Determine the (x, y) coordinate at the center of the cell enclosing the given text.  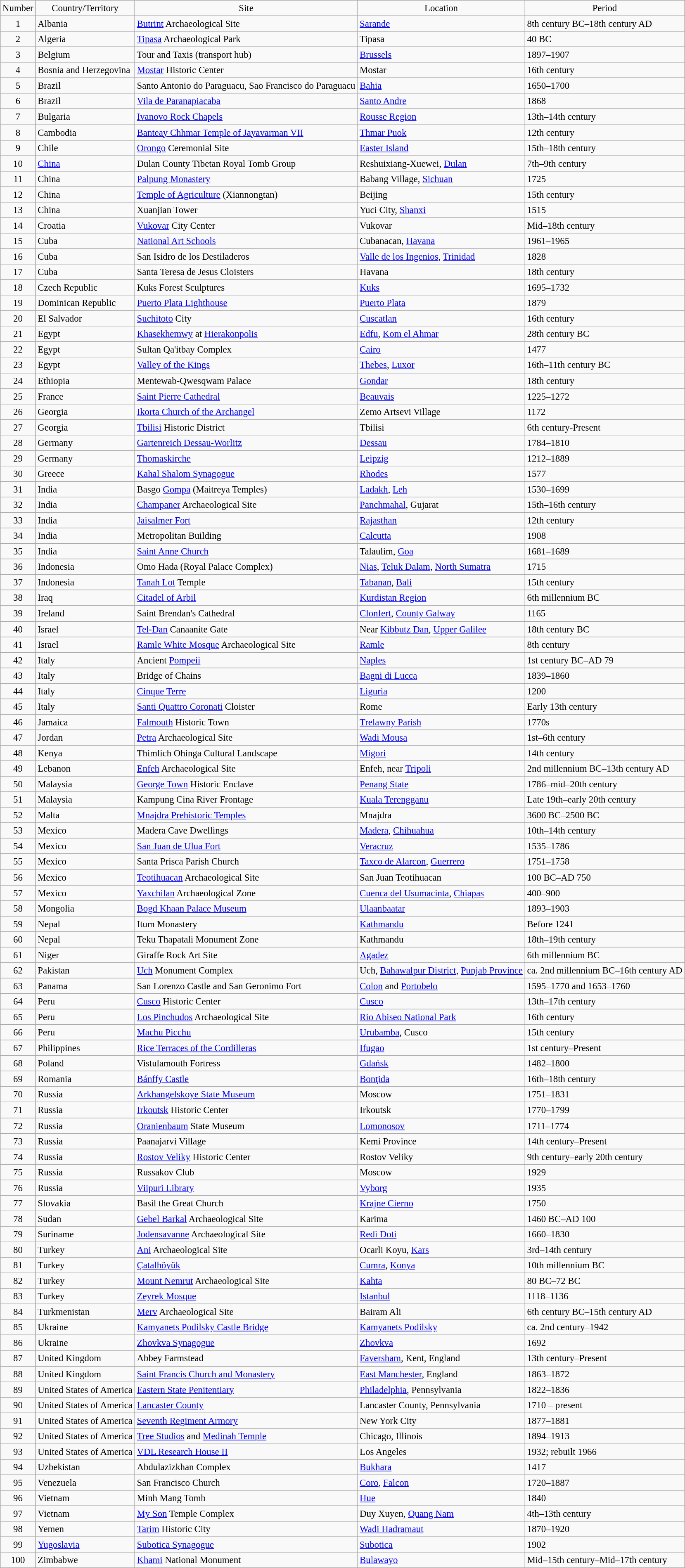
Number (18, 8)
Tabanan, Bali (441, 583)
86 (18, 1343)
14 (18, 225)
Leipzig (441, 458)
Dulan County Tibetan Royal Tomb Group (246, 163)
1650–1700 (604, 86)
66 (18, 1033)
41 (18, 644)
Mount Nemrut Archaeological Site (246, 1281)
Seventh Regiment Armory (246, 1421)
Ancient Pompeii (246, 660)
San Lorenzo Castle and San Geronimo Fort (246, 986)
Babang Village, Sichuan (441, 179)
2 (18, 39)
Karima (441, 1219)
79 (18, 1234)
Bulawayo (441, 1560)
1870–1920 (604, 1529)
1902 (604, 1545)
Teku Thapatali Monument Zone (246, 939)
88 (18, 1374)
76 (18, 1188)
1535–1786 (604, 846)
Beijing (441, 194)
56 (18, 877)
3 (18, 55)
15th–16th century (604, 505)
Suchitoto City (246, 319)
Ikorta Church of the Archangel (246, 412)
Santi Quattro Coronati Cloister (246, 706)
Falmouth Historic Town (246, 722)
Early 13th century (604, 706)
57 (18, 893)
Rostov Veliky Historic Center (246, 1157)
Saint Pierre Cathedral (246, 396)
1595–1770 and 1653–1760 (604, 986)
Ulaanbaatar (441, 908)
Mid–15th century–Mid–17th century (604, 1560)
Bagni di Lucca (441, 675)
1932; rebuilt 1966 (604, 1452)
6th century-Present (604, 427)
1715 (604, 567)
Poland (85, 1063)
Zimbabwe (85, 1560)
San Juan Teotihuacan (441, 877)
78 (18, 1219)
Zhovkva Synagogue (246, 1343)
Calcutta (441, 536)
Pakistan (85, 971)
Cuscatlan (441, 319)
Yugoslavia (85, 1545)
Coro, Falcon (441, 1483)
54 (18, 846)
Abdulazizkhan Complex (246, 1467)
1929 (604, 1172)
1863–1872 (604, 1374)
30 (18, 474)
16 (18, 256)
Albania (85, 24)
1172 (604, 412)
Yaxchilan Archaeological Zone (246, 893)
46 (18, 722)
Czech Republic (85, 287)
Ireland (85, 613)
Sultan Qa'itbay Complex (246, 350)
Liguria (441, 691)
83 (18, 1296)
Niger (85, 955)
Bahia (441, 86)
Gdańsk (441, 1063)
Kuks Forest Sculptures (246, 287)
90 (18, 1405)
1725 (604, 179)
13th century–Present (604, 1358)
Kuks (441, 287)
Citadel of Arbil (246, 598)
26 (18, 412)
Kahal Shalom Synagogue (246, 474)
1st century–Present (604, 1048)
4 (18, 70)
Dessau (441, 443)
1893–1903 (604, 908)
Eastern State Penitentiary (246, 1390)
1692 (604, 1343)
Sudan (85, 1219)
Cubanacan, Havana (441, 241)
Santo Andre (441, 101)
89 (18, 1390)
Palpung Monastery (246, 179)
48 (18, 753)
Valle de los Ingenios, Trinidad (441, 256)
Thimlich Ohinga Cultural Landscape (246, 753)
Gebel Barkal Archaeological Site (246, 1219)
27 (18, 427)
Wadi Hadramaut (441, 1529)
Mostar Historic Center (246, 70)
12 (18, 194)
15th–18th century (604, 148)
61 (18, 955)
Champaner Archaeological Site (246, 505)
Zhovkva (441, 1343)
Tipasa Archaeological Park (246, 39)
8th century (604, 644)
El Salvador (85, 319)
1751–1831 (604, 1094)
Vistulamouth Fortress (246, 1063)
Reshuixiang-Xuewei, Dulan (441, 163)
14th century–Present (604, 1141)
Abbey Farmstead (246, 1358)
1st century BC–AD 79 (604, 660)
40 BC (604, 39)
28 (18, 443)
Iraq (85, 598)
Puerto Plata Lighthouse (246, 303)
Algeria (85, 39)
Ethiopia (85, 381)
5 (18, 86)
Basgo Gompa (Maitreya Temples) (246, 489)
Itum Monastery (246, 924)
Kurdistan Region (441, 598)
Taxco de Alarcon, Guerrero (441, 862)
Ani Archaeological Site (246, 1250)
Bridge of Chains (246, 675)
98 (18, 1529)
62 (18, 971)
Bukhara (441, 1467)
74 (18, 1157)
Bairam Ali (441, 1312)
Cairo (441, 350)
Cusco (441, 1002)
23 (18, 365)
San Juan de Ulua Fort (246, 846)
Xuanjian Tower (246, 210)
99 (18, 1545)
Merv Archaeological Site (246, 1312)
14th century (604, 753)
Location (441, 8)
Suriname (85, 1234)
Saint Anne Church (246, 552)
Vila de Paranapiacaba (246, 101)
Machu Picchu (246, 1033)
Mnajdra Prehistoric Temples (246, 815)
Naples (441, 660)
East Manchester, England (441, 1374)
Puerto Plata (441, 303)
Slovakia (85, 1203)
1212–1889 (604, 458)
Paanajarvi Village (246, 1141)
53 (18, 831)
24 (18, 381)
45 (18, 706)
10th–14th century (604, 831)
47 (18, 738)
Bogd Khaan Palace Museum (246, 908)
39 (18, 613)
6 (18, 101)
Rio Abiseo National Park (441, 1017)
Mentewab-Qwesqwam Palace (246, 381)
1515 (604, 210)
Ifugao (441, 1048)
Hue (441, 1498)
Rajasthan (441, 520)
77 (18, 1203)
63 (18, 986)
Jodensavanne Archaeological Site (246, 1234)
National Art Schools (246, 241)
15 (18, 241)
Tbilisi Historic District (246, 427)
Zeyrek Mosque (246, 1296)
Chile (85, 148)
Uch, Bahawalpur District, Punjab Province (441, 971)
Bonţida (441, 1079)
Jaisalmer Fort (246, 520)
Period (604, 8)
Late 19th–early 20th century (604, 800)
87 (18, 1358)
Yuci City, Shanxi (441, 210)
6th century BC–15th century AD (604, 1312)
8th century BC–18th century AD (604, 24)
1877–1881 (604, 1421)
28th century BC (604, 334)
Rome (441, 706)
11 (18, 179)
Vyborg (441, 1188)
Rousse Region (441, 117)
Talaulim, Goa (441, 552)
13th–17th century (604, 1002)
Yemen (85, 1529)
72 (18, 1126)
Cumra, Konya (441, 1265)
Omo Hada (Royal Palace Complex) (246, 567)
1751–1758 (604, 862)
13 (18, 210)
Kemi Province (441, 1141)
100 (18, 1560)
Thmar Puok (441, 133)
31 (18, 489)
Madera Cave Dwellings (246, 831)
Irkoutsk (441, 1110)
Viipuri Library (246, 1188)
22 (18, 350)
20 (18, 319)
Arkhangelskoye State Museum (246, 1094)
Thebes, Luxor (441, 365)
68 (18, 1063)
97 (18, 1514)
Before 1241 (604, 924)
80 (18, 1250)
100 BC–AD 750 (604, 877)
Ramle White Mosque Archaeological Site (246, 644)
Valley of the Kings (246, 365)
Bánffy Castle (246, 1079)
29 (18, 458)
1118–1136 (604, 1296)
Mostar (441, 70)
Temple of Agriculture (Xiannongtan) (246, 194)
Near Kibbutz Dan, Upper Galilee (441, 629)
17 (18, 272)
1770s (604, 722)
9 (18, 148)
Rice Terraces of the Cordilleras (246, 1048)
Uzbekistan (85, 1467)
Philadelphia, Pennsylvania (441, 1390)
52 (18, 815)
Romania (85, 1079)
Vukovar City Center (246, 225)
1750 (604, 1203)
1839–1860 (604, 675)
Krajne Cierno (441, 1203)
82 (18, 1281)
1879 (604, 303)
Havana (441, 272)
ca. 2nd millennium BC–16th century AD (604, 971)
Thomaskirche (246, 458)
1710 – present (604, 1405)
1828 (604, 256)
Kenya (85, 753)
Bosnia and Herzegovina (85, 70)
Kuala Terengganu (441, 800)
Los Angeles (441, 1452)
Petra Archaeological Site (246, 738)
Nias, Teluk Dalam, North Sumatra (441, 567)
Migori (441, 753)
Sarande (441, 24)
Gondar (441, 381)
Tour and Taxis (transport hub) (246, 55)
96 (18, 1498)
94 (18, 1467)
1165 (604, 613)
Site (246, 8)
1720–1887 (604, 1483)
Mnajdra (441, 815)
34 (18, 536)
Urubamba, Cusco (441, 1033)
George Town Historic Enclave (246, 784)
1530–1699 (604, 489)
1908 (604, 536)
400–900 (604, 893)
Dominican Republic (85, 303)
Mongolia (85, 908)
Teotihuacan Archaeological Site (246, 877)
Philippines (85, 1048)
44 (18, 691)
Venezuela (85, 1483)
60 (18, 939)
Oranienbaum State Museum (246, 1126)
1477 (604, 350)
21 (18, 334)
93 (18, 1452)
75 (18, 1172)
Chicago, Illinois (441, 1436)
71 (18, 1110)
58 (18, 908)
50 (18, 784)
3600 BC–2500 BC (604, 815)
Greece (85, 474)
Uch Monument Complex (246, 971)
Enfeh Archaeological Site (246, 769)
Santa Prisca Parish Church (246, 862)
Saint Francis Church and Monastery (246, 1374)
1770–1799 (604, 1110)
Beauvais (441, 396)
Mid–18th century (604, 225)
64 (18, 1002)
32 (18, 505)
Croatia (85, 225)
70 (18, 1094)
Kamyanets Podilsky (441, 1327)
France (85, 396)
Enfeh, near Tripoli (441, 769)
Redi Doti (441, 1234)
Duy Xuyen, Quang Nam (441, 1514)
Cinque Terre (246, 691)
Cusco Historic Center (246, 1002)
16th–18th century (604, 1079)
Rostov Veliky (441, 1157)
1225–1272 (604, 396)
Lebanon (85, 769)
1482–1800 (604, 1063)
Clonfert, County Galway (441, 613)
1868 (604, 101)
55 (18, 862)
Cambodia (85, 133)
1840 (604, 1498)
4th–13th century (604, 1514)
Subotica (441, 1545)
65 (18, 1017)
Jamaica (85, 722)
Madera, Chihuahua (441, 831)
59 (18, 924)
2nd millennium BC–13th century AD (604, 769)
1 (18, 24)
36 (18, 567)
Wadi Mousa (441, 738)
80 BC–72 BC (604, 1281)
Ramle (441, 644)
18 (18, 287)
Los Pinchudos Archaeological Site (246, 1017)
35 (18, 552)
Lancaster County, Pennsylvania (441, 1405)
25 (18, 396)
Tanah Lot Temple (246, 583)
9th century–early 20th century (604, 1157)
1822–1836 (604, 1390)
Santa Teresa de Jesus Cloisters (246, 272)
Khami National Monument (246, 1560)
1577 (604, 474)
Belgium (85, 55)
8 (18, 133)
Orongo Ceremonial Site (246, 148)
Tel-Dan Canaanite Gate (246, 629)
1786–mid–20th century (604, 784)
Edfu, Kom el Ahmar (441, 334)
18th–19th century (604, 939)
1935 (604, 1188)
Turkmenistan (85, 1312)
Tarim Historic City (246, 1529)
San Isidro de los Destiladeros (246, 256)
1681–1689 (604, 552)
My Son Temple Complex (246, 1514)
ca. 2nd century–1942 (604, 1327)
Khasekhemwy at Hierakonpolis (246, 334)
Vukovar (441, 225)
13th–14th century (604, 117)
Minh Mang Tomb (246, 1498)
92 (18, 1436)
1711–1774 (604, 1126)
Banteay Chhmar Temple of Jayavarman VII (246, 133)
51 (18, 800)
43 (18, 675)
10th millennium BC (604, 1265)
Kahta (441, 1281)
1961–1965 (604, 241)
7th–9th century (604, 163)
Istanbul (441, 1296)
Lancaster County (246, 1405)
Trelawny Parish (441, 722)
Subotica Synagogue (246, 1545)
New York City (441, 1421)
Irkoutsk Historic Center (246, 1110)
1200 (604, 691)
7 (18, 117)
1660–1830 (604, 1234)
Çatalhöyük (246, 1265)
81 (18, 1265)
Butrint Archaeological Site (246, 24)
Kamyanets Podilsky Castle Bridge (246, 1327)
Agadez (441, 955)
18th century BC (604, 629)
Faversham, Kent, England (441, 1358)
Tree Studios and Medinah Temple (246, 1436)
10 (18, 163)
Saint Brendan's Cathedral (246, 613)
84 (18, 1312)
1st–6th century (604, 738)
49 (18, 769)
95 (18, 1483)
1460 BC–AD 100 (604, 1219)
Veracruz (441, 846)
San Francisco Church (246, 1483)
67 (18, 1048)
Tbilisi (441, 427)
1897–1907 (604, 55)
Panchmahal, Gujarat (441, 505)
85 (18, 1327)
69 (18, 1079)
1784–1810 (604, 443)
Lomonosov (441, 1126)
33 (18, 520)
Jordan (85, 738)
Malta (85, 815)
Cuenca del Usumacinta, Chiapas (441, 893)
Colon and Portobelo (441, 986)
Country/Territory (85, 8)
Santo Antonio do Paraguacu, Sao Francisco do Paraguacu (246, 86)
Ocarli Koyu, Kars (441, 1250)
1894–1913 (604, 1436)
Ivanovo Rock Chapels (246, 117)
Rhodes (441, 474)
Panama (85, 986)
Metropolitan Building (246, 536)
40 (18, 629)
Russakov Club (246, 1172)
3rd–14th century (604, 1250)
Zemo Artsevi Village (441, 412)
Basil the Great Church (246, 1203)
73 (18, 1141)
Tipasa (441, 39)
Brussels (441, 55)
Gartenreich Dessau-Worlitz (246, 443)
37 (18, 583)
1695–1732 (604, 287)
19 (18, 303)
Ladakh, Leh (441, 489)
Penang State (441, 784)
91 (18, 1421)
VDL Research House II (246, 1452)
Easter Island (441, 148)
Kampung Cina River Frontage (246, 800)
42 (18, 660)
16th–11th century BC (604, 365)
Giraffe Rock Art Site (246, 955)
Bulgaria (85, 117)
38 (18, 598)
1417 (604, 1467)
